Determine the [X, Y] coordinate at the center of the cell enclosing the given text.  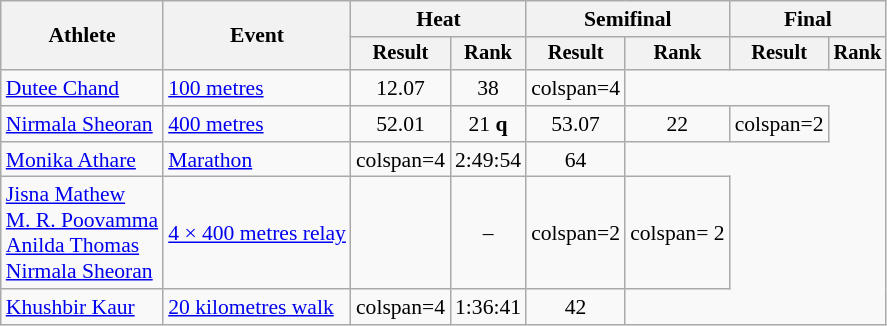
12.07 [400, 88]
Final [808, 19]
Semifinal [628, 19]
Event [257, 36]
1:36:41 [488, 307]
colspan= 2 [677, 233]
Jisna MathewM. R. PoovammaAnilda ThomasNirmala Sheoran [82, 233]
– [488, 233]
400 metres [257, 124]
20 kilometres walk [257, 307]
Marathon [257, 160]
52.01 [400, 124]
Athlete [82, 36]
22 [677, 124]
4 × 400 metres relay [257, 233]
38 [488, 88]
Nirmala Sheoran [82, 124]
Dutee Chand [82, 88]
Khushbir Kaur [82, 307]
42 [576, 307]
21 q [488, 124]
100 metres [257, 88]
64 [576, 160]
53.07 [576, 124]
2:49:54 [488, 160]
Heat [438, 19]
Monika Athare [82, 160]
